Locate the cell with the specified text and output its (x, y) center coordinate. 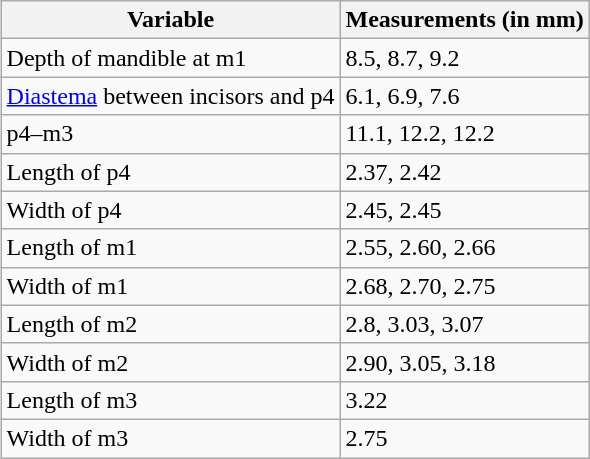
2.8, 3.03, 3.07 (464, 324)
2.75 (464, 438)
Length of p4 (170, 172)
2.90, 3.05, 3.18 (464, 362)
Width of m1 (170, 286)
Width of p4 (170, 210)
2.55, 2.60, 2.66 (464, 248)
Width of m3 (170, 438)
Length of m3 (170, 400)
6.1, 6.9, 7.6 (464, 96)
Width of m2 (170, 362)
Depth of mandible at m1 (170, 58)
3.22 (464, 400)
Length of m2 (170, 324)
Length of m1 (170, 248)
Measurements (in mm) (464, 20)
2.37, 2.42 (464, 172)
2.45, 2.45 (464, 210)
Variable (170, 20)
2.68, 2.70, 2.75 (464, 286)
11.1, 12.2, 12.2 (464, 134)
8.5, 8.7, 9.2 (464, 58)
p4–m3 (170, 134)
Diastema between incisors and p4 (170, 96)
